Detect which cell encompasses the target text, then output its (x, y) center coordinate. 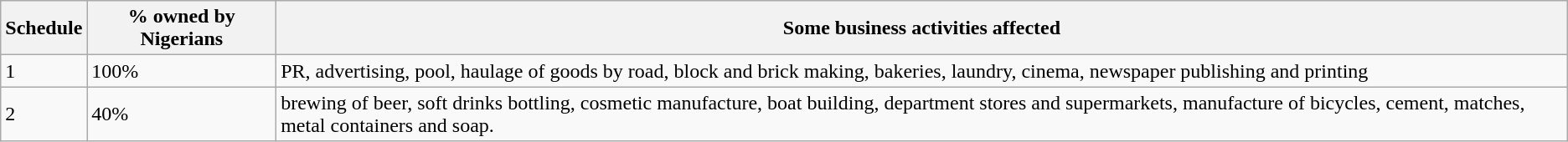
1 (44, 71)
40% (182, 114)
Schedule (44, 28)
% owned by Nigerians (182, 28)
2 (44, 114)
Some business activities affected (922, 28)
100% (182, 71)
PR, advertising, pool, haulage of goods by road, block and brick making, bakeries, laundry, cinema, newspaper publishing and printing (922, 71)
